Find where the given text appears and provide that cell's center as [x, y] coordinate. 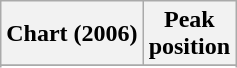
Peak position [189, 34]
Chart (2006) [72, 34]
